Determine the [X, Y] coordinate at the center of the cell enclosing the given text.  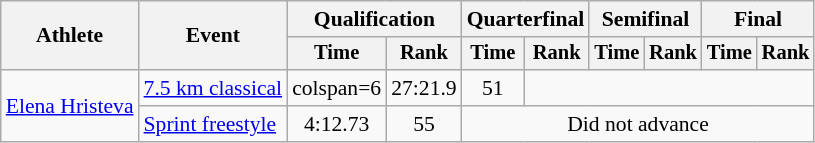
Did not advance [638, 124]
Athlete [70, 36]
Sprint freestyle [214, 124]
Event [214, 36]
Final [758, 19]
Elena Hristeva [70, 106]
51 [493, 88]
Quarterfinal [526, 19]
55 [424, 124]
4:12.73 [336, 124]
Qualification [374, 19]
27:21.9 [424, 88]
Semifinal [645, 19]
colspan=6 [336, 88]
7.5 km classical [214, 88]
